Extract the [x, y] coordinate from the center of the cell holding the provided text.  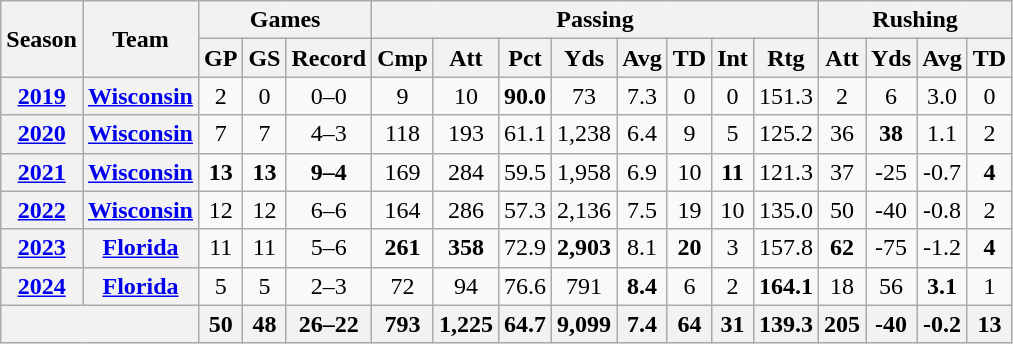
1,958 [584, 172]
73 [584, 96]
Rushing [914, 20]
2023 [42, 248]
157.8 [786, 248]
20 [689, 248]
57.3 [524, 210]
Cmp [403, 58]
135.0 [786, 210]
-0.7 [942, 172]
205 [842, 324]
164.1 [786, 286]
7.4 [642, 324]
0–0 [329, 96]
90.0 [524, 96]
62 [842, 248]
118 [403, 134]
37 [842, 172]
2021 [42, 172]
193 [466, 134]
-0.8 [942, 210]
31 [733, 324]
-1.2 [942, 248]
6–6 [329, 210]
38 [892, 134]
72.9 [524, 248]
791 [584, 286]
3.0 [942, 96]
1,238 [584, 134]
Passing [596, 20]
9–4 [329, 172]
Int [733, 58]
9,099 [584, 324]
1,225 [466, 324]
3 [733, 248]
59.5 [524, 172]
139.3 [786, 324]
125.2 [786, 134]
284 [466, 172]
4–3 [329, 134]
151.3 [786, 96]
18 [842, 286]
19 [689, 210]
3.1 [942, 286]
Team [140, 39]
Season [42, 39]
36 [842, 134]
7.3 [642, 96]
64.7 [524, 324]
GP [220, 58]
1.1 [942, 134]
1 [989, 286]
169 [403, 172]
Pct [524, 58]
2–3 [329, 286]
358 [466, 248]
61.1 [524, 134]
286 [466, 210]
261 [403, 248]
6.4 [642, 134]
8.1 [642, 248]
-25 [892, 172]
8.4 [642, 286]
2022 [42, 210]
793 [403, 324]
GS [264, 58]
64 [689, 324]
6.9 [642, 172]
48 [264, 324]
2,903 [584, 248]
Rtg [786, 58]
76.6 [524, 286]
7.5 [642, 210]
26–22 [329, 324]
121.3 [786, 172]
2024 [42, 286]
-75 [892, 248]
94 [466, 286]
72 [403, 286]
Record [329, 58]
Games [284, 20]
56 [892, 286]
164 [403, 210]
5–6 [329, 248]
-0.2 [942, 324]
2020 [42, 134]
2019 [42, 96]
2,136 [584, 210]
